Detect which cell encompasses the target text, then output its [x, y] center coordinate. 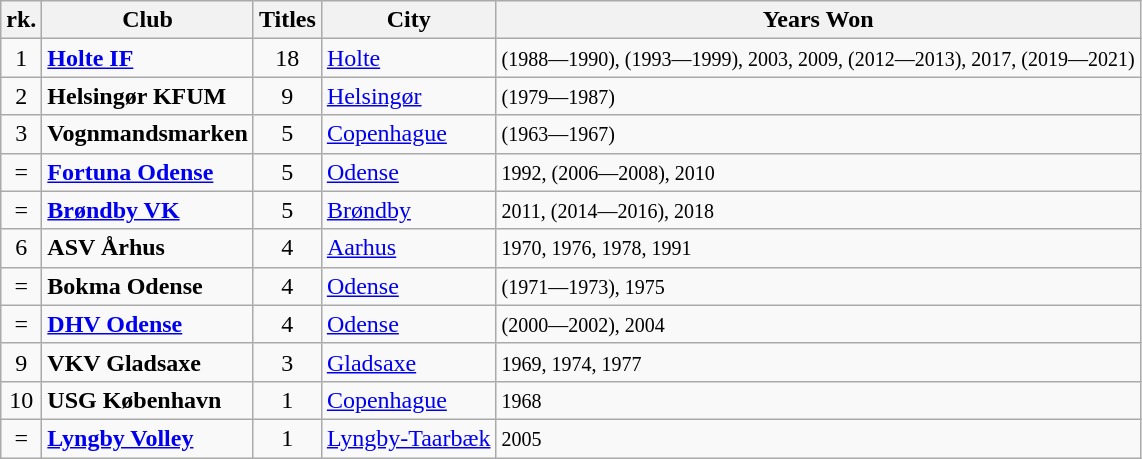
Holte [408, 58]
1968 [818, 400]
Aarhus [408, 248]
City [408, 20]
(1979—1987) [818, 96]
2 [22, 96]
Fortuna Odense [148, 172]
USG København [148, 400]
Holte IF [148, 58]
(2000—2002), 2004 [818, 324]
1970, 1976, 1978, 1991 [818, 248]
DHV Odense [148, 324]
2005 [818, 438]
Helsingør [408, 96]
Titles [287, 20]
Brøndby VK [148, 210]
(1971—1973), 1975 [818, 286]
VKV Gladsaxe [148, 362]
(1988—1990), (1993—1999), 2003, 2009, (2012—2013), 2017, (2019—2021) [818, 58]
ASV Århus [148, 248]
Helsingør KFUM [148, 96]
Brøndby [408, 210]
1969, 1974, 1977 [818, 362]
Vognmandsmarken [148, 134]
Years Won [818, 20]
6 [22, 248]
Bokma Odense [148, 286]
(1963—1967) [818, 134]
2011, (2014—2016), 2018 [818, 210]
10 [22, 400]
18 [287, 58]
1992, (2006—2008), 2010 [818, 172]
Gladsaxe [408, 362]
rk. [22, 20]
Lyngby-Taarbæk [408, 438]
Lyngby Volley [148, 438]
Club [148, 20]
